Determine the (x, y) coordinate at the center of the cell enclosing the given text.  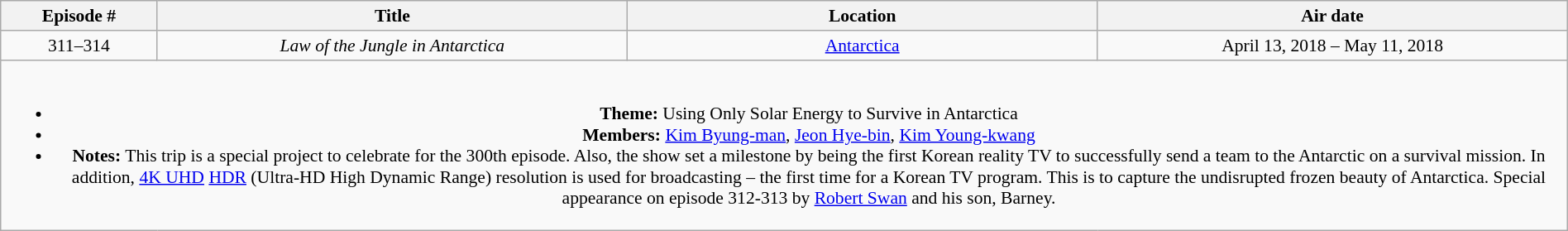
April 13, 2018 – May 11, 2018 (1332, 46)
Title (392, 16)
311–314 (79, 46)
Air date (1332, 16)
Antarctica (863, 46)
Law of the Jungle in Antarctica (392, 46)
Location (863, 16)
Episode # (79, 16)
